Scan for the cell matching the given text and deliver its (X, Y) coordinate at center. 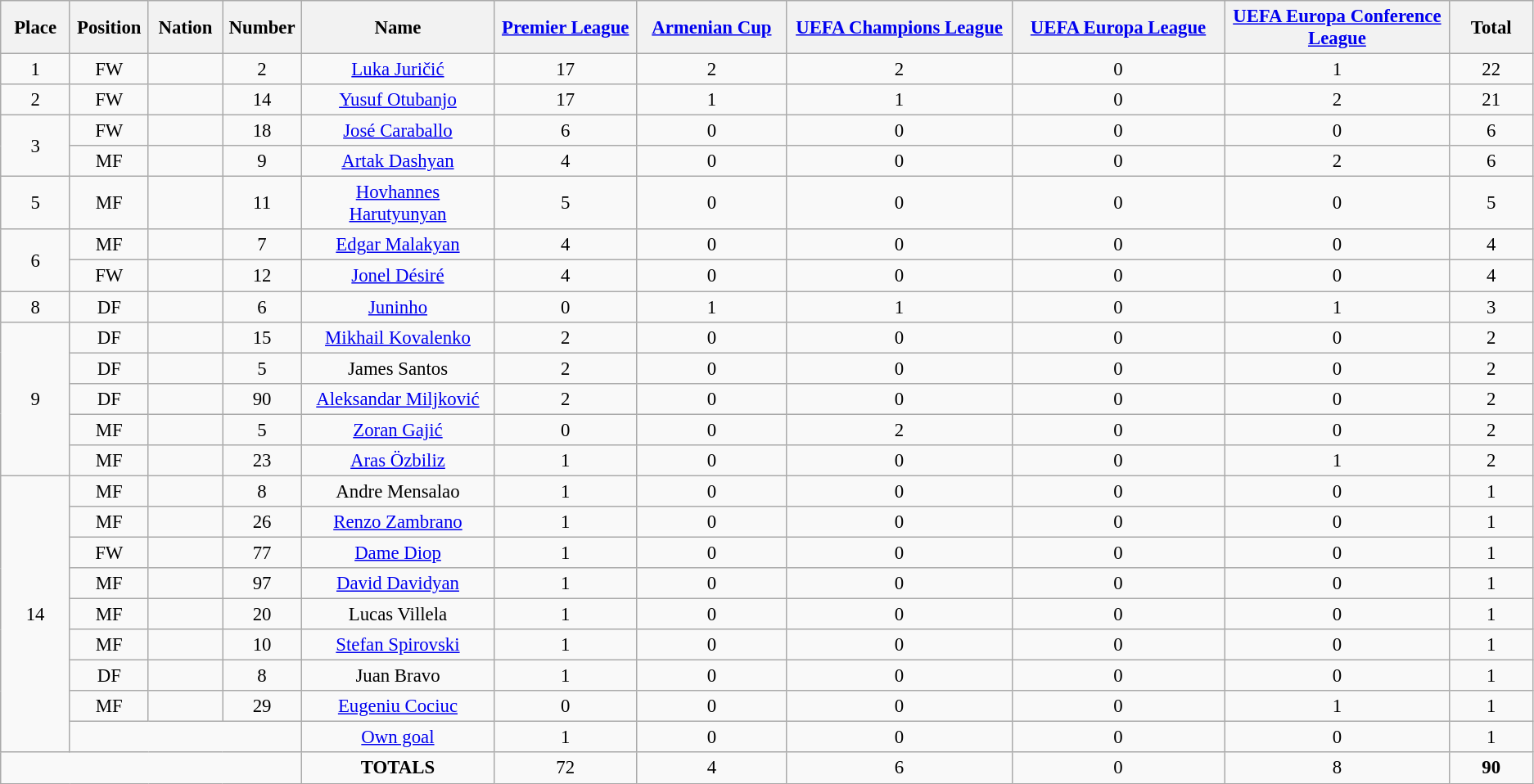
Zoran Gajić (398, 430)
97 (262, 583)
UEFA Europa League (1118, 28)
Dame Diop (398, 552)
Aras Özbiliz (398, 461)
James Santos (398, 368)
TOTALS (398, 768)
Position (109, 28)
20 (262, 615)
Juan Bravo (398, 676)
Own goal (398, 737)
Nation (185, 28)
15 (262, 337)
11 (262, 203)
Premier League (565, 28)
26 (262, 522)
Artak Dashyan (398, 161)
Andre Mensalao (398, 491)
10 (262, 645)
72 (565, 768)
Edgar Malakyan (398, 245)
Armenian Cup (712, 28)
77 (262, 552)
UEFA Champions League (899, 28)
Number (262, 28)
Juninho (398, 307)
22 (1491, 70)
Yusuf Otubanjo (398, 100)
José Caraballo (398, 131)
Name (398, 28)
Renzo Zambrano (398, 522)
UEFA Europa Conference League (1338, 28)
29 (262, 706)
21 (1491, 100)
23 (262, 461)
Place (36, 28)
Jonel Désiré (398, 276)
Hovhannes Harutyunyan (398, 203)
7 (262, 245)
Total (1491, 28)
Lucas Villela (398, 615)
Luka Juričić (398, 70)
Mikhail Kovalenko (398, 337)
Aleksandar Miljković (398, 399)
David Davidyan (398, 583)
18 (262, 131)
Eugeniu Cociuc (398, 706)
Stefan Spirovski (398, 645)
12 (262, 276)
